Return the [x, y] coordinate for the center point of the cell that contains the specified text.  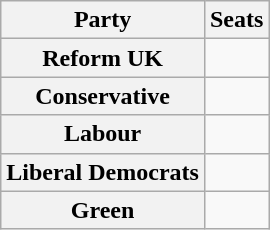
Liberal Democrats [103, 172]
Labour [103, 134]
Seats [236, 20]
Reform UK [103, 58]
Conservative [103, 96]
Green [103, 210]
Party [103, 20]
